Search for the cell housing the specified text and yield its (X, Y) center coordinate. 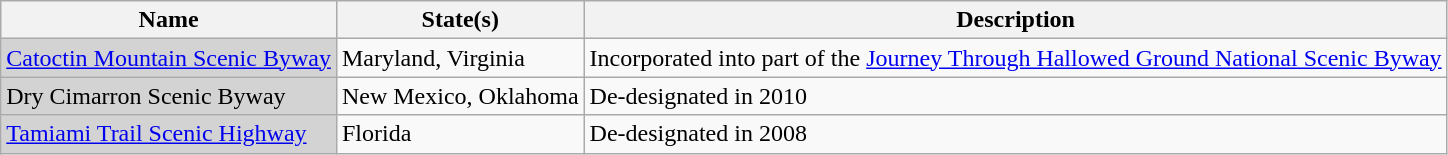
Description (1016, 20)
De-designated in 2010 (1016, 96)
De-designated in 2008 (1016, 134)
State(s) (460, 20)
Catoctin Mountain Scenic Byway (169, 58)
Name (169, 20)
Maryland, Virginia (460, 58)
Florida (460, 134)
Incorporated into part of the Journey Through Hallowed Ground National Scenic Byway (1016, 58)
New Mexico, Oklahoma (460, 96)
Dry Cimarron Scenic Byway (169, 96)
Tamiami Trail Scenic Highway (169, 134)
